For the text-containing cell, return its midpoint in (X, Y) coordinate format. 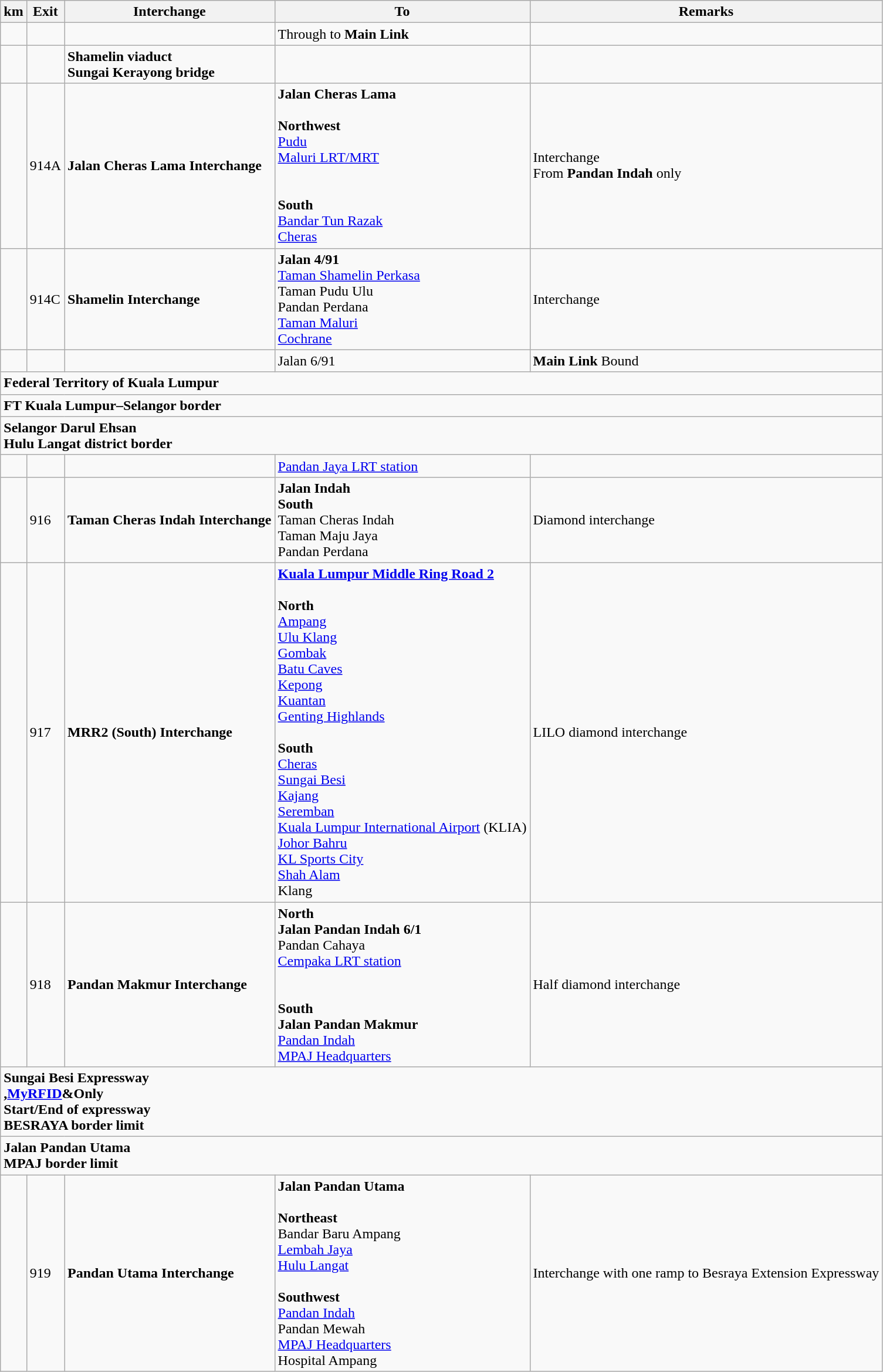
Jalan Cheras Lama Interchange (170, 165)
Pandan Makmur Interchange (170, 984)
km (13, 12)
Shamelin viaductSungai Kerayong bridge (170, 65)
Jalan Cheras LamaNorthwestPuduMaluri LRT/MRT SouthBandar Tun RazakCheras (402, 165)
Pandan Utama Interchange (170, 1273)
Jalan IndahSouthTaman Cheras IndahTaman Maju JayaPandan Perdana (402, 520)
Federal Territory of Kuala Lumpur (441, 383)
Remarks (706, 12)
Shamelin Interchange (170, 299)
Jalan Pandan UtamaNortheastBandar Baru AmpangLembah Jaya Hulu LangatSouthwestPandan IndahPandan MewahMPAJ HeadquartersHospital Ampang (402, 1273)
LILO diamond interchange (706, 732)
MRR2 (South) Interchange (170, 732)
NorthJalan Pandan Indah 6/1Pandan CahayaCempaka LRT stationSouthJalan Pandan MakmurPandan IndahMPAJ Headquarters (402, 984)
Jalan 4/91Taman Shamelin PerkasaTaman Pudu UluPandan PerdanaTaman MaluriCochrane (402, 299)
Diamond interchange (706, 520)
FT Kuala Lumpur–Selangor border (441, 405)
InterchangeFrom Pandan Indah only (706, 165)
Interchange with one ramp to Besraya Extension Expressway (706, 1273)
919 (45, 1273)
Pandan Jaya LRT station (402, 466)
Through to Main Link (402, 34)
Selangor Darul EhsanHulu Langat district border (441, 435)
Main Link Bound (706, 361)
914C (45, 299)
917 (45, 732)
Taman Cheras Indah Interchange (170, 520)
Sungai Besi Expressway,MyRFID&OnlyStart/End of expresswayBESRAYA border limit (441, 1102)
914A (45, 165)
Jalan Pandan UtamaMPAJ border limit (441, 1156)
Jalan 6/91 (402, 361)
918 (45, 984)
To (402, 12)
916 (45, 520)
Exit (45, 12)
Half diamond interchange (706, 984)
